From the cell containing the given text, extract its center point as (x, y) coordinate. 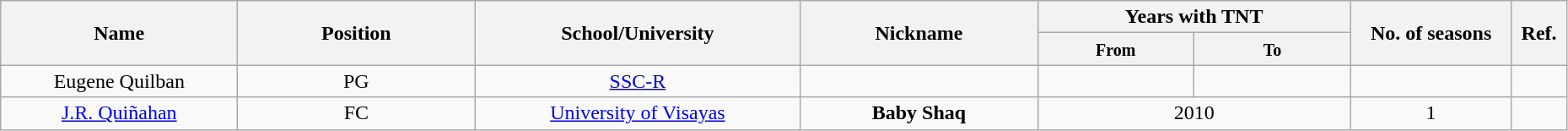
Years with TNT (1194, 17)
Baby Shaq (919, 113)
Eugene Quilban (120, 81)
From (1116, 49)
To (1273, 49)
School/University (638, 33)
Name (120, 33)
1 (1431, 113)
University of Visayas (638, 113)
FC (356, 113)
No. of seasons (1431, 33)
Nickname (919, 33)
PG (356, 81)
Ref. (1538, 33)
J.R. Quiñahan (120, 113)
2010 (1194, 113)
Position (356, 33)
SSC-R (638, 81)
